Detect which cell encompasses the target text, then output its [X, Y] center coordinate. 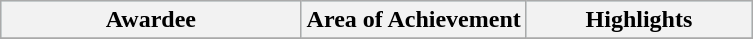
Area of Achievement [414, 20]
Highlights [638, 20]
Awardee [151, 20]
